Find where the given text appears and provide that cell's center as [X, Y] coordinate. 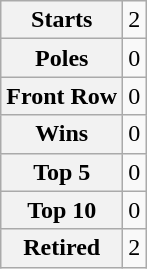
Poles [62, 58]
Front Row [62, 96]
Top 10 [62, 210]
Retired [62, 248]
Wins [62, 134]
Starts [62, 20]
Top 5 [62, 172]
